Locate the cell with the specified text and output its (X, Y) center coordinate. 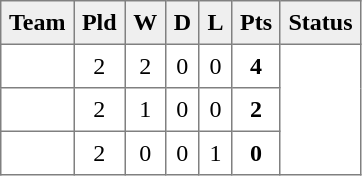
Status (320, 23)
Team (38, 23)
Pts (256, 23)
W (145, 23)
4 (256, 66)
D (182, 23)
L (216, 23)
Pld (100, 23)
